Scan for the cell matching the given text and deliver its (X, Y) coordinate at center. 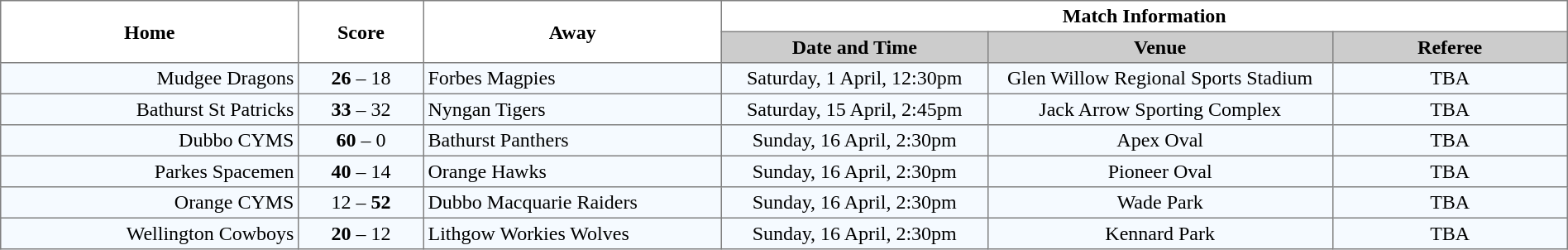
Lithgow Workies Wolves (572, 233)
20 – 12 (361, 233)
Pioneer Oval (1159, 171)
Bathurst St Patricks (150, 109)
40 – 14 (361, 171)
Match Information (1145, 17)
12 – 52 (361, 203)
Away (572, 31)
Glen Willow Regional Sports Stadium (1159, 79)
Mudgee Dragons (150, 79)
Venue (1159, 47)
Wade Park (1159, 203)
Wellington Cowboys (150, 233)
Date and Time (854, 47)
Forbes Magpies (572, 79)
Apex Oval (1159, 141)
Saturday, 15 April, 2:45pm (854, 109)
Kennard Park (1159, 233)
Orange Hawks (572, 171)
33 – 32 (361, 109)
Nyngan Tigers (572, 109)
Saturday, 1 April, 12:30pm (854, 79)
Dubbo CYMS (150, 141)
Parkes Spacemen (150, 171)
Referee (1450, 47)
Jack Arrow Sporting Complex (1159, 109)
Home (150, 31)
Bathurst Panthers (572, 141)
Score (361, 31)
26 – 18 (361, 79)
Orange CYMS (150, 203)
Dubbo Macquarie Raiders (572, 203)
60 – 0 (361, 141)
